Provide the (X, Y) coordinate of the cell's center where the given text is located.  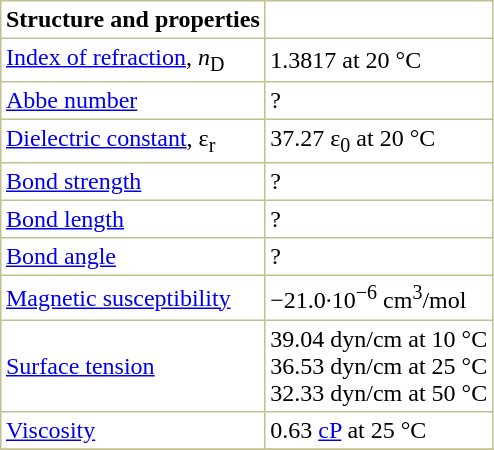
39.04 dyn/cm at 10 °C36.53 dyn/cm at 25 °C32.33 dyn/cm at 50 °C (378, 366)
0.63 cP at 25 °C (378, 430)
Viscosity (133, 430)
Abbe number (133, 101)
1.3817 at 20 °C (378, 60)
Dielectric constant, εr (133, 142)
−21.0·10−6 cm3/mol (378, 298)
Index of refraction, nD (133, 60)
Structure and properties (133, 20)
Bond length (133, 220)
Magnetic susceptibility (133, 298)
Bond angle (133, 257)
Bond strength (133, 182)
37.27 ε0 at 20 °C (378, 142)
Surface tension (133, 366)
